Determine the [X, Y] coordinate at the center of the cell enclosing the given text.  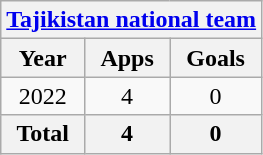
Apps [128, 58]
Goals [216, 58]
Year [43, 58]
Total [43, 134]
Tajikistan national team [132, 20]
2022 [43, 96]
